Find where the given text appears and provide that cell's center as (x, y) coordinate. 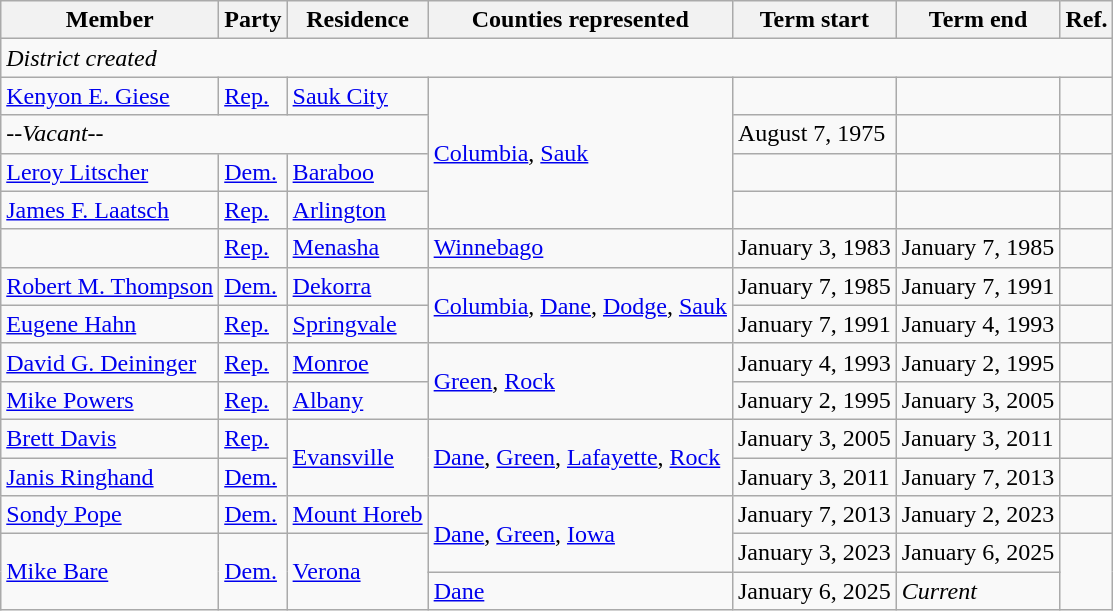
January 3, 2023 (814, 553)
January 3, 1983 (814, 248)
Baraboo (358, 172)
Springvale (358, 324)
Monroe (358, 362)
Columbia, Dane, Dodge, Sauk (580, 305)
Dane, Green, Lafayette, Rock (580, 457)
David G. Deininger (110, 362)
Mike Powers (110, 400)
Current (978, 591)
Dane (580, 591)
Green, Rock (580, 381)
District created (557, 58)
Sondy Pope (110, 515)
Brett Davis (110, 438)
James F. Laatsch (110, 210)
Eugene Hahn (110, 324)
Dekorra (358, 286)
Party (253, 20)
Dane, Green, Iowa (580, 534)
Verona (358, 572)
Mike Bare (110, 572)
Kenyon E. Giese (110, 96)
Mount Horeb (358, 515)
Counties represented (580, 20)
Menasha (358, 248)
Term start (814, 20)
Leroy Litscher (110, 172)
--Vacant-- (214, 134)
Term end (978, 20)
Sauk City (358, 96)
Member (110, 20)
Robert M. Thompson (110, 286)
January 2, 2023 (978, 515)
Albany (358, 400)
Janis Ringhand (110, 477)
Ref. (1086, 20)
Residence (358, 20)
Evansville (358, 457)
Columbia, Sauk (580, 153)
Arlington (358, 210)
Winnebago (580, 248)
August 7, 1975 (814, 134)
